Return the (x, y) coordinate for the center point of the cell that contains the specified text.  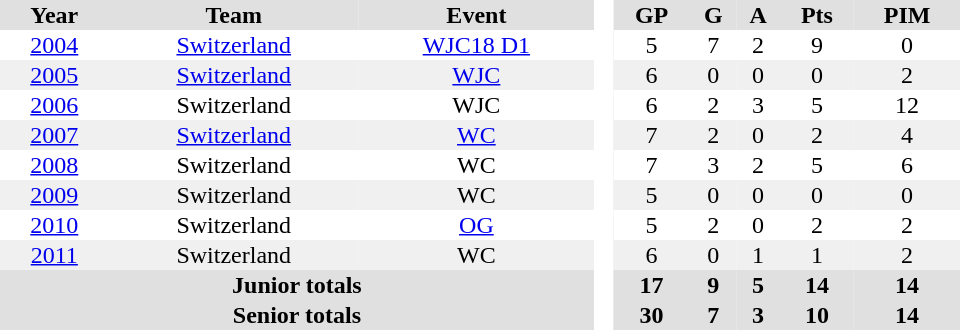
17 (652, 285)
2011 (54, 255)
G (713, 15)
Event (476, 15)
2007 (54, 135)
2006 (54, 105)
Junior totals (297, 285)
10 (817, 315)
2009 (54, 195)
4 (907, 135)
Pts (817, 15)
GP (652, 15)
PIM (907, 15)
Team (234, 15)
A (758, 15)
Senior totals (297, 315)
2005 (54, 75)
12 (907, 105)
2004 (54, 45)
30 (652, 315)
2010 (54, 225)
WJC18 D1 (476, 45)
Year (54, 15)
2008 (54, 165)
OG (476, 225)
